Determine the (X, Y) coordinate at the center of the cell enclosing the given text.  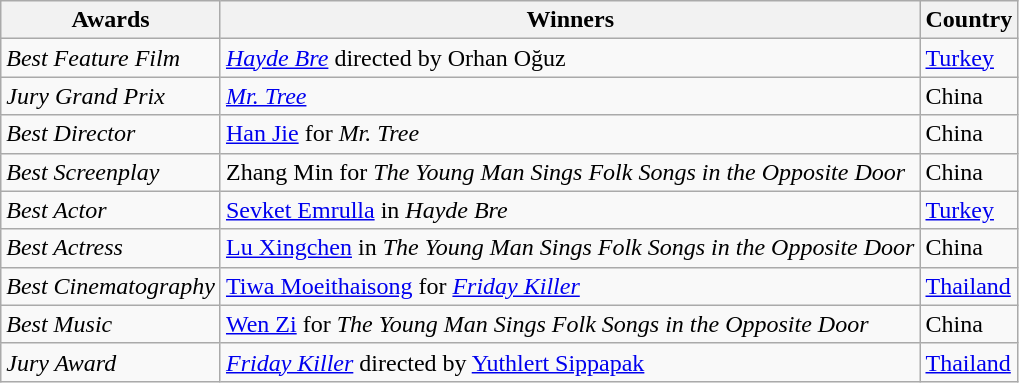
Hayde Bre directed by Orhan Oğuz (570, 58)
Jury Grand Prix (111, 96)
Awards (111, 20)
Wen Zi for The Young Man Sings Folk Songs in the Opposite Door (570, 324)
Lu Xingchen in The Young Man Sings Folk Songs in the Opposite Door (570, 248)
Best Cinematography (111, 286)
Best Director (111, 134)
Friday Killer directed by Yuthlert Sippapak (570, 362)
Best Screenplay (111, 172)
Best Actress (111, 248)
Jury Award (111, 362)
Tiwa Moeithaisong for Friday Killer (570, 286)
Winners (570, 20)
Best Actor (111, 210)
Best Music (111, 324)
Best Feature Film (111, 58)
Zhang Min for The Young Man Sings Folk Songs in the Opposite Door (570, 172)
Sevket Emrulla in Hayde Bre (570, 210)
Country (969, 20)
Mr. Tree (570, 96)
Han Jie for Mr. Tree (570, 134)
